Detect which cell encompasses the target text, then output its (x, y) center coordinate. 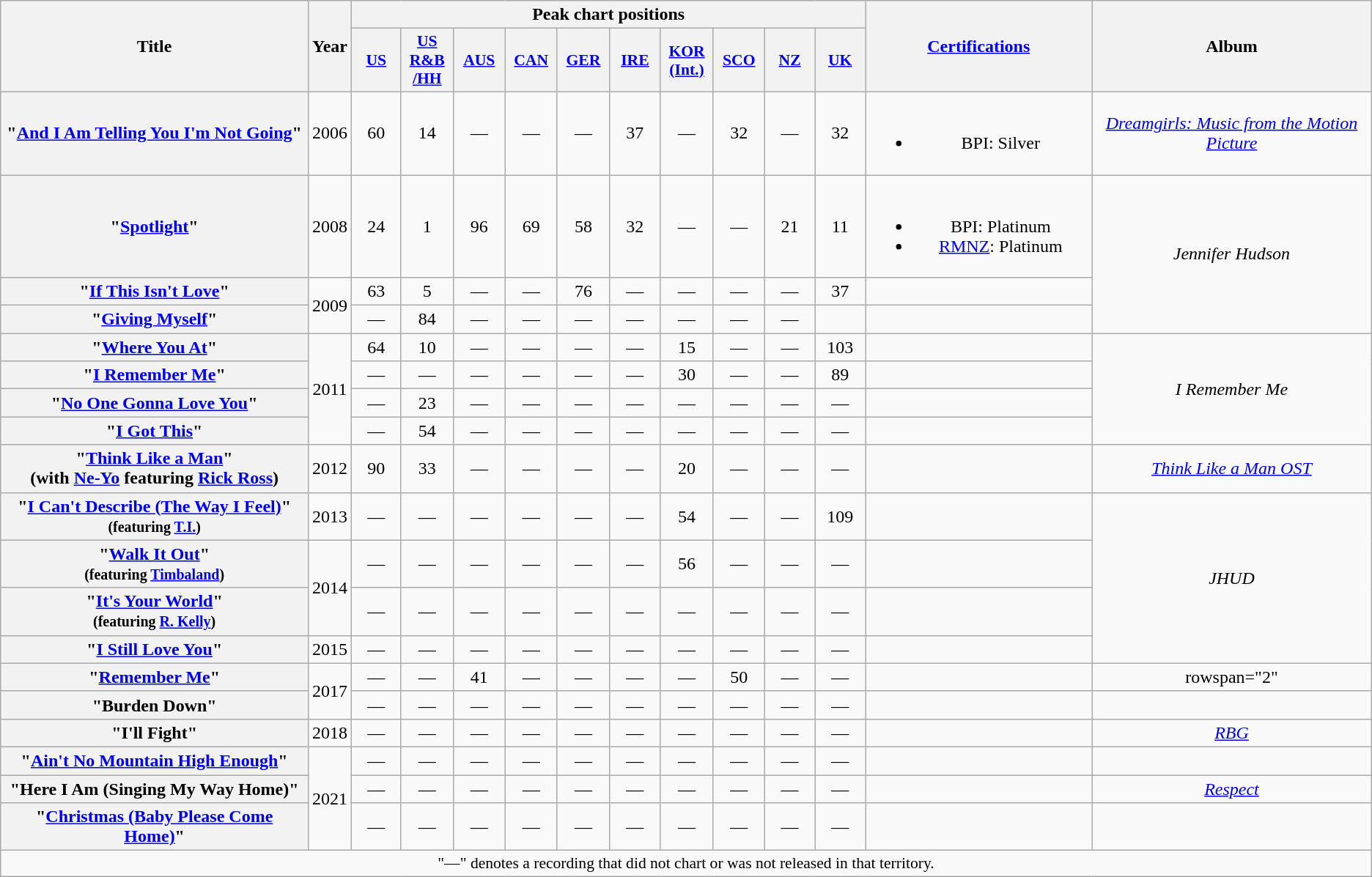
"Where You At" (155, 347)
GER (583, 60)
IRE (635, 60)
60 (377, 133)
RBG (1232, 733)
Title (155, 47)
SCO (739, 60)
BPI: Silver (979, 133)
2018 (330, 733)
"I Can't Describe (The Way I Feel)" (featuring T.I.) (155, 516)
"No One Gonna Love You" (155, 403)
1 (427, 226)
23 (427, 403)
"Christmas (Baby Please Come Home)" (155, 826)
US (377, 60)
"Remember Me" (155, 677)
NZ (790, 60)
"Spotlight" (155, 226)
Year (330, 47)
15 (687, 347)
UK (840, 60)
2014 (330, 588)
Jennifer Hudson (1232, 254)
US R&B/HH (427, 60)
2013 (330, 516)
58 (583, 226)
Peak chart positions (608, 15)
BPI: PlatinumRMNZ: Platinum (979, 226)
64 (377, 347)
"Giving Myself" (155, 319)
89 (840, 375)
20 (687, 469)
"I Remember Me" (155, 375)
"And I Am Telling You I'm Not Going" (155, 133)
14 (427, 133)
"I'll Fight" (155, 733)
"Burden Down" (155, 705)
"If This Isn't Love" (155, 292)
96 (479, 226)
5 (427, 292)
2021 (330, 799)
2006 (330, 133)
"Walk It Out" (featuring Timbaland) (155, 564)
50 (739, 677)
56 (687, 564)
21 (790, 226)
AUS (479, 60)
63 (377, 292)
"Think Like a Man" (with Ne-Yo featuring Rick Ross) (155, 469)
24 (377, 226)
JHUD (1232, 577)
41 (479, 677)
"It's Your World" (featuring R. Kelly) (155, 611)
109 (840, 516)
10 (427, 347)
11 (840, 226)
30 (687, 375)
90 (377, 469)
76 (583, 292)
Album (1232, 47)
"I Still Love You" (155, 649)
I Remember Me (1232, 389)
2008 (330, 226)
Certifications (979, 47)
2011 (330, 389)
"—" denotes a recording that did not chart or was not released in that territory. (686, 864)
2015 (330, 649)
84 (427, 319)
KOR (Int.) (687, 60)
rowspan="2" (1232, 677)
Respect (1232, 789)
69 (531, 226)
33 (427, 469)
2009 (330, 306)
Think Like a Man OST (1232, 469)
"Ain't No Mountain High Enough" (155, 761)
"Here I Am (Singing My Way Home)" (155, 789)
103 (840, 347)
2012 (330, 469)
CAN (531, 60)
Dreamgirls: Music from the Motion Picture (1232, 133)
2017 (330, 691)
"I Got This" (155, 431)
